Extract the [x, y] coordinate from the center of the cell holding the provided text.  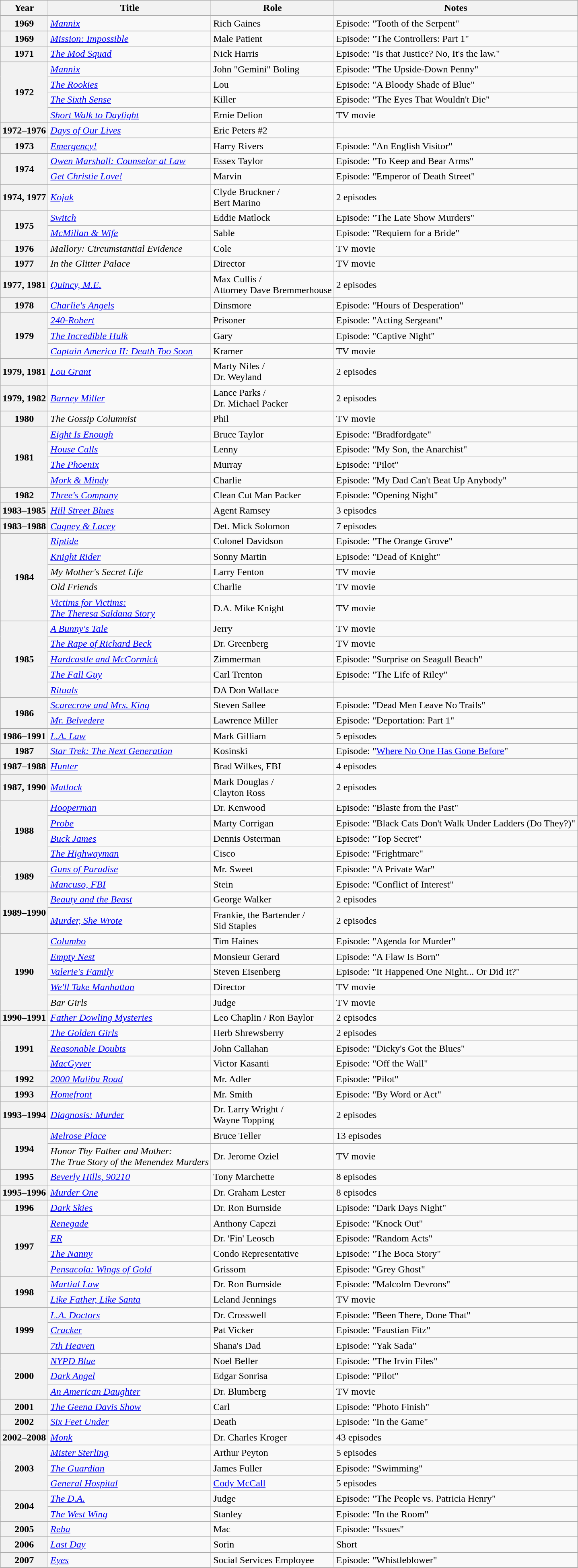
Male Patient [273, 39]
Short Walk to Daylight [130, 115]
Episode: "Knock Out" [455, 1223]
L.A. Law [130, 736]
Dark Skies [130, 1208]
Reba [130, 1529]
Old Friends [130, 587]
Lance Parks /Dr. Michael Packer [273, 398]
Last Day [130, 1545]
Episode: "Been There, Done That" [455, 1315]
1977, 1981 [24, 285]
2005 [24, 1529]
Episode: "Agenda for Murder" [455, 941]
Riptide [130, 541]
Episode: "The Upside-Down Penny" [455, 69]
Days of Our Lives [130, 130]
Beauty and the Beast [130, 900]
House Calls [130, 449]
Max Cullis /Attorney Dave Bremmerhouse [273, 285]
Episode: "Captive Night" [455, 336]
DA Don Wallace [273, 690]
Empty Nest [130, 956]
Det. Mick Solomon [273, 526]
An American Daughter [130, 1391]
Cisco [273, 854]
Marty Corrigan [273, 823]
Episode: "A Bloody Shade of Blue" [455, 84]
The Mod Squad [130, 54]
James Fuller [273, 1468]
1998 [24, 1292]
Colonel Davidson [273, 541]
The Phoenix [130, 464]
We'll Take Manhattan [130, 987]
Episode: "Swimming" [455, 1468]
Episode: "Tooth of the Serpent" [455, 23]
Episode: "Blaste from the Past" [455, 808]
In the Glitter Palace [130, 264]
Mr. Belvedere [130, 720]
L.A. Doctors [130, 1315]
1997 [24, 1246]
1988 [24, 831]
Notes [455, 8]
1987–1988 [24, 767]
Mission: Impossible [130, 39]
Arthur Peyton [273, 1453]
Episode: "Acting Sergeant" [455, 321]
Episode: "Emperor of Death Street" [455, 176]
Eyes [130, 1560]
Episode: "Hours of Desperation" [455, 305]
1977 [24, 264]
The Rookies [130, 84]
Grissom [273, 1269]
The Gossip Columnist [130, 419]
1995–1996 [24, 1192]
The Nanny [130, 1254]
Dennis Osterman [273, 838]
1999 [24, 1330]
1971 [24, 54]
Eric Peters #2 [273, 130]
My Mother's Secret Life [130, 572]
Leland Jennings [273, 1300]
Edgar Sonrisa [273, 1376]
Episode: "The Eyes That Wouldn't Die" [455, 100]
Like Father, Like Santa [130, 1300]
Episode: "Black Cats Don't Walk Under Ladders (Do They?)" [455, 823]
Episode: "Surprise on Seagull Beach" [455, 659]
Dr. 'Fin' Leosch [273, 1238]
Dr. Kenwood [273, 808]
Probe [130, 823]
McMillan & Wife [130, 233]
13 episodes [455, 1136]
Honor Thy Father and Mother:The True Story of the Menendez Murders [130, 1157]
Episode: "The People vs. Patricia Henry" [455, 1498]
Bar Girls [130, 1003]
The Golden Girls [130, 1033]
Episode: "My Dad Can't Beat Up Anybody" [455, 480]
Steven Sallee [273, 705]
1972–1976 [24, 130]
Episode: "The Late Show Murders" [455, 218]
1985 [24, 659]
George Walker [273, 900]
MacGyver [130, 1064]
Episode: "The Orange Grove" [455, 541]
Episode: "Is that Justice? No, It's the law." [455, 54]
Episode: "Deportation: Part 1" [455, 720]
The Guardian [130, 1468]
Kojak [130, 197]
Matlock [130, 787]
Episode: "The Boca Story" [455, 1254]
Shana's Dad [273, 1346]
Phil [273, 419]
Episode: "Issues" [455, 1529]
Episode: "Dark Days Night" [455, 1208]
1987, 1990 [24, 787]
Episode: "Faustian Fitz" [455, 1330]
2001 [24, 1407]
Episode: "Off the Wall" [455, 1064]
Condo Representative [273, 1254]
Valerie's Family [130, 972]
Star Trek: The Next Generation [130, 751]
2002–2008 [24, 1437]
Hill Street Blues [130, 511]
1993 [24, 1094]
Short [455, 1545]
Dinsmore [273, 305]
1993–1994 [24, 1115]
Anthony Capezi [273, 1223]
Lawrence Miller [273, 720]
Hooperman [130, 808]
Owen Marshall: Counselor at Law [130, 161]
Mr. Smith [273, 1094]
1980 [24, 419]
D.A. Mike Knight [273, 608]
Ernie Delion [273, 115]
1975 [24, 226]
240-Robert [130, 321]
Six Feet Under [130, 1422]
1982 [24, 495]
Hunter [130, 767]
Monsieur Gerard [273, 956]
Bruce Teller [273, 1136]
Episode: "To Keep and Bear Arms" [455, 161]
Gary [273, 336]
The D.A. [130, 1498]
Noel Beller [273, 1361]
1976 [24, 249]
Episode: "Frightmare" [455, 854]
Episode: "My Son, the Anarchist" [455, 449]
1987 [24, 751]
Mallory: Circumstantial Evidence [130, 249]
Episode: "A Flaw Is Born" [455, 956]
1990–1991 [24, 1018]
Death [273, 1422]
Pat Vicker [273, 1330]
43 episodes [455, 1437]
Rituals [130, 690]
1983–1988 [24, 526]
2000 [24, 1376]
Charlie's Angels [130, 305]
Tim Haines [273, 941]
Steven Eisenberg [273, 972]
2006 [24, 1545]
Scarecrow and Mrs. King [130, 705]
Victims for Victims:The Theresa Saldana Story [130, 608]
The Rape of Richard Beck [130, 644]
Kosinski [273, 751]
Three's Company [130, 495]
General Hospital [130, 1483]
Columbo [130, 941]
Cody McCall [273, 1483]
Homefront [130, 1094]
Marty Niles /Dr. Weyland [273, 372]
Essex Taylor [273, 161]
1974 [24, 169]
Mork & Mindy [130, 480]
Jerry [273, 629]
Title [130, 8]
Mancuso, FBI [130, 884]
Lenny [273, 449]
Episode: "Grey Ghost" [455, 1269]
Stein [273, 884]
The Geena Davis Show [130, 1407]
1979, 1981 [24, 372]
Murray [273, 464]
Episode: "Opening Night" [455, 495]
2007 [24, 1560]
Prisoner [273, 321]
Knight Rider [130, 557]
Clean Cut Man Packer [273, 495]
Quincy, M.E. [130, 285]
Frankie, the Bartender /Sid Staples [273, 920]
Mark Gilliam [273, 736]
The Incredible Hulk [130, 336]
The West Wing [130, 1514]
Episode: "In the Game" [455, 1422]
1973 [24, 146]
Episode: "Dead Men Leave No Trails" [455, 705]
ER [130, 1238]
7th Heaven [130, 1346]
2002 [24, 1422]
Father Dowling Mysteries [130, 1018]
Diagnosis: Murder [130, 1115]
4 episodes [455, 767]
Clyde Bruckner /Bert Marino [273, 197]
Mr. Adler [273, 1079]
Sorin [273, 1545]
1978 [24, 305]
Episode: "Requiem for a Bride" [455, 233]
Episode: "The Controllers: Part 1" [455, 39]
Episode: "Whistleblower" [455, 1560]
Leo Chaplin / Ron Baylor [273, 1018]
Herb Shrewsberry [273, 1033]
Episode: "Random Acts" [455, 1238]
Episode: "An English Visitor" [455, 146]
1979 [24, 336]
The Highwayman [130, 854]
1986 [24, 713]
Cagney & Lacey [130, 526]
Sable [273, 233]
Brad Wilkes, FBI [273, 767]
Episode: "Top Secret" [455, 838]
1990 [24, 972]
Dr. Larry Wright /Wayne Topping [273, 1115]
Melrose Place [130, 1136]
Year [24, 8]
Reasonable Doubts [130, 1048]
Hardcastle and McCormick [130, 659]
1996 [24, 1208]
2000 Malibu Road [130, 1079]
Episode: "In the Room" [455, 1514]
Carl [273, 1407]
Episode: "The Irvin Files" [455, 1361]
Tony Marchette [273, 1177]
Buck James [130, 838]
Guns of Paradise [130, 869]
Episode: "Bradfordgate" [455, 434]
The Sixth Sense [130, 100]
Role [273, 8]
Sonny Martin [273, 557]
Dark Angel [130, 1376]
Episode: "The Life of Riley" [455, 674]
1992 [24, 1079]
3 episodes [455, 511]
Episode: "It Happened One Night... Or Did It?" [455, 972]
Dr. Graham Lester [273, 1192]
Episode: "A Private War" [455, 869]
Eddie Matlock [273, 218]
Killer [273, 100]
Harry Rivers [273, 146]
Dr. Crosswell [273, 1315]
Mark Douglas /Clayton Ross [273, 787]
Switch [130, 218]
Episode: "Conflict of Interest" [455, 884]
Victor Kasanti [273, 1064]
Get Christie Love! [130, 176]
Episode: "Malcolm Devrons" [455, 1284]
John Callahan [273, 1048]
Cole [273, 249]
1989 [24, 877]
Lou [273, 84]
Marvin [273, 176]
1972 [24, 92]
Mister Sterling [130, 1453]
Carl Trenton [273, 674]
1983–1985 [24, 511]
1991 [24, 1048]
Episode: "Yak Sada" [455, 1346]
Cracker [130, 1330]
Emergency! [130, 146]
NYPD Blue [130, 1361]
1986–1991 [24, 736]
Lou Grant [130, 372]
Mr. Sweet [273, 869]
1989–1990 [24, 913]
Dr. Greenberg [273, 644]
Dr. Blumberg [273, 1391]
Social Services Employee [273, 1560]
Barney Miller [130, 398]
7 episodes [455, 526]
Kramer [273, 351]
The Fall Guy [130, 674]
1994 [24, 1149]
Episode: "By Word or Act" [455, 1094]
1995 [24, 1177]
Nick Harris [273, 54]
Murder One [130, 1192]
Eight Is Enough [130, 434]
Dr. Jerome Oziel [273, 1157]
Episode: "Dead of Knight" [455, 557]
Captain America II: Death Too Soon [130, 351]
John "Gemini" Boling [273, 69]
Agent Ramsey [273, 511]
2003 [24, 1468]
Martial Law [130, 1284]
Renegade [130, 1223]
Bruce Taylor [273, 434]
Stanley [273, 1514]
Zimmerman [273, 659]
A Bunny's Tale [130, 629]
Episode: "Photo Finish" [455, 1407]
Monk [130, 1437]
1974, 1977 [24, 197]
Rich Gaines [273, 23]
Mac [273, 1529]
Pensacola: Wings of Gold [130, 1269]
Murder, She Wrote [130, 920]
1981 [24, 457]
1984 [24, 577]
Beverly Hills, 90210 [130, 1177]
2004 [24, 1506]
Dr. Charles Kroger [273, 1437]
Episode: "Where No One Has Gone Before" [455, 751]
1979, 1982 [24, 398]
Episode: "Dicky's Got the Blues" [455, 1048]
Larry Fenton [273, 572]
